Identify which cell holds the provided text, then report its (X, Y) central coordinate. 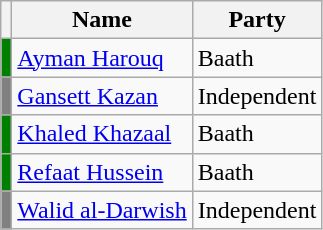
Party (257, 20)
Name (102, 20)
Refaat Hussein (102, 172)
Walid al-Darwish (102, 210)
Gansett Kazan (102, 96)
Ayman Harouq (102, 58)
Khaled Khazaal (102, 134)
